Pinpoint the cell where the given text exists, returning its [X, Y] midpoint coordinate. 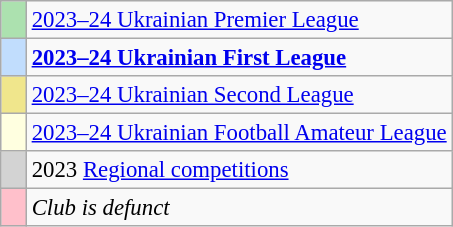
2023–24 Ukrainian First League [239, 58]
2023–24 Ukrainian Football Amateur League [239, 133]
2023–24 Ukrainian Premier League [239, 20]
2023–24 Ukrainian Second League [239, 95]
2023 Regional competitions [239, 170]
Club is defunct [239, 208]
